Return the [x, y] coordinate for the center point of the cell that contains the specified text.  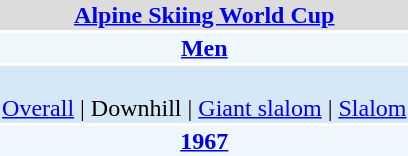
Alpine Skiing World Cup [204, 15]
1967 [204, 141]
Men [204, 48]
Overall | Downhill | Giant slalom | Slalom [204, 94]
